Identify which cell holds the provided text, then report its (x, y) central coordinate. 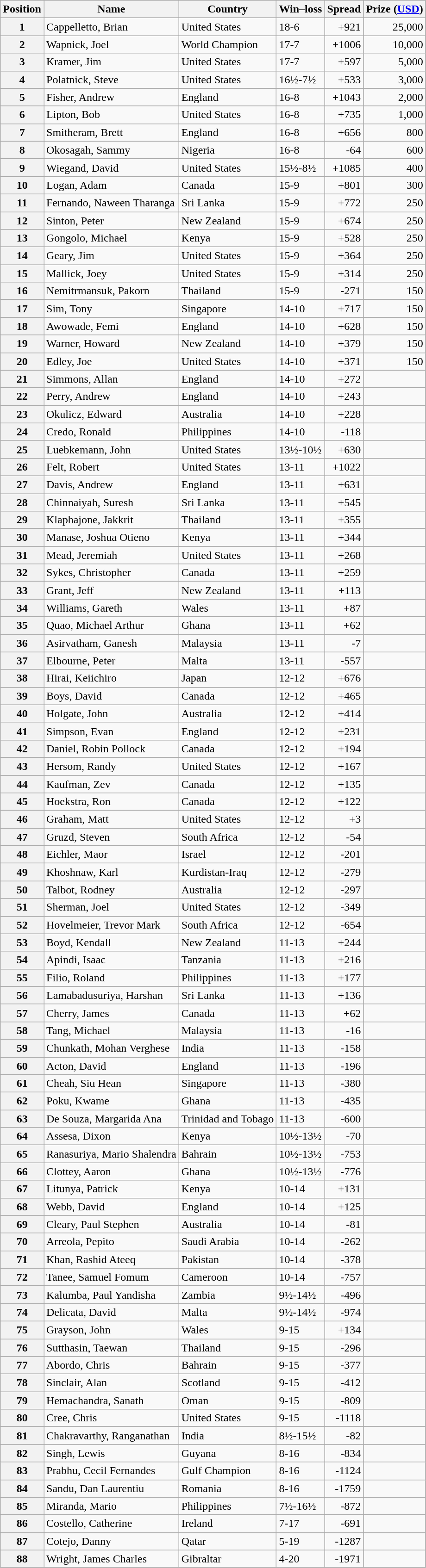
-600 (344, 1119)
+379 (344, 344)
71 (22, 1259)
Grant, Jeff (111, 590)
Manase, Joshua Otieno (111, 538)
Filio, Roland (111, 978)
+371 (344, 361)
Zambia (228, 1295)
+1043 (344, 97)
4-20 (301, 1559)
+364 (344, 256)
+656 (344, 132)
+272 (344, 379)
-16 (344, 1030)
Smitheram, Brett (111, 132)
-809 (344, 1401)
Cappelletto, Brian (111, 27)
-1118 (344, 1418)
Okosagah, Sammy (111, 150)
Gongolo, Michael (111, 238)
Simmons, Allan (111, 379)
62 (22, 1101)
+194 (344, 749)
Fisher, Andrew (111, 97)
-279 (344, 872)
Kramer, Jim (111, 62)
-1124 (344, 1471)
+314 (344, 273)
46 (22, 819)
Cameroon (228, 1277)
Fernando, Naween Tharanga (111, 203)
Chunkath, Mohan Verghese (111, 1048)
49 (22, 872)
+87 (344, 608)
50 (22, 890)
Logan, Adam (111, 185)
30 (22, 538)
Sim, Tony (111, 309)
Kalumba, Paul Yandisha (111, 1295)
-691 (344, 1524)
Boyd, Kendall (111, 942)
38 (22, 678)
-557 (344, 661)
Tanzania (228, 960)
72 (22, 1277)
Apindi, Isaac (111, 960)
-377 (344, 1365)
82 (22, 1453)
Khoshnaw, Karl (111, 872)
-378 (344, 1259)
3 (22, 62)
2,000 (395, 97)
+630 (344, 449)
-1759 (344, 1488)
5,000 (395, 62)
+268 (344, 555)
67 (22, 1189)
-412 (344, 1383)
77 (22, 1365)
Arreola, Pepito (111, 1242)
+167 (344, 766)
-201 (344, 855)
Japan (228, 678)
3,000 (395, 80)
Daniel, Robin Pollock (111, 749)
Lipton, Bob (111, 115)
Win–loss (301, 9)
47 (22, 837)
34 (22, 608)
12 (22, 221)
Oman (228, 1401)
26 (22, 467)
59 (22, 1048)
Pakistan (228, 1259)
7½-16½ (301, 1506)
Gulf Champion (228, 1471)
-54 (344, 837)
Eichler, Maor (111, 855)
Acton, David (111, 1066)
52 (22, 925)
+717 (344, 309)
32 (22, 573)
36 (22, 643)
-262 (344, 1242)
28 (22, 502)
Ireland (228, 1524)
63 (22, 1119)
Luebkemann, John (111, 449)
1,000 (395, 115)
+216 (344, 960)
Holgate, John (111, 713)
Chakravarthy, Ranganathan (111, 1436)
58 (22, 1030)
Romania (228, 1488)
84 (22, 1488)
15½-8½ (301, 167)
17 (22, 309)
+231 (344, 731)
23 (22, 414)
+676 (344, 678)
60 (22, 1066)
11 (22, 203)
-64 (344, 150)
78 (22, 1383)
+674 (344, 221)
10 (22, 185)
7 (22, 132)
+125 (344, 1207)
Wright, James Charles (111, 1559)
Asirvatham, Ganesh (111, 643)
+414 (344, 713)
Tang, Michael (111, 1030)
Sykes, Christopher (111, 573)
Felt, Robert (111, 467)
Quao, Michael Arthur (111, 626)
-974 (344, 1312)
Trinidad and Tobago (228, 1119)
18 (22, 326)
+244 (344, 942)
83 (22, 1471)
World Champion (228, 44)
800 (395, 132)
-82 (344, 1436)
Guyana (228, 1453)
56 (22, 995)
Boys, David (111, 696)
+1022 (344, 467)
25,000 (395, 27)
-297 (344, 890)
22 (22, 397)
Nemitrmansuk, Pakorn (111, 291)
+921 (344, 27)
Talbot, Rodney (111, 890)
Edley, Joe (111, 361)
+772 (344, 203)
-380 (344, 1084)
53 (22, 942)
Gibraltar (228, 1559)
-1971 (344, 1559)
Mead, Jeremiah (111, 555)
Geary, Jim (111, 256)
Sinclair, Alan (111, 1383)
Spread (344, 9)
43 (22, 766)
300 (395, 185)
+735 (344, 115)
+528 (344, 238)
+355 (344, 520)
Awowade, Femi (111, 326)
Kurdistan-Iraq (228, 872)
29 (22, 520)
Hersom, Randy (111, 766)
Clottey, Aaron (111, 1171)
-118 (344, 432)
16½-7½ (301, 80)
-496 (344, 1295)
37 (22, 661)
-753 (344, 1154)
+136 (344, 995)
-872 (344, 1506)
20 (22, 361)
Grayson, John (111, 1330)
-757 (344, 1277)
31 (22, 555)
Wapnick, Joel (111, 44)
35 (22, 626)
1 (22, 27)
+628 (344, 326)
Prize (USD) (395, 9)
Okulicz, Edward (111, 414)
+113 (344, 590)
Assesa, Dixon (111, 1136)
Abordo, Chris (111, 1365)
Scotland (228, 1383)
+344 (344, 538)
19 (22, 344)
6 (22, 115)
Sinton, Peter (111, 221)
74 (22, 1312)
Khan, Rashid Ateeq (111, 1259)
87 (22, 1541)
33 (22, 590)
39 (22, 696)
Delicata, David (111, 1312)
Tanee, Samuel Fomum (111, 1277)
-158 (344, 1048)
13½-10½ (301, 449)
13 (22, 238)
-435 (344, 1101)
-271 (344, 291)
18-6 (301, 27)
Cleary, Paul Stephen (111, 1224)
-70 (344, 1136)
Hirai, Keiichiro (111, 678)
Name (111, 9)
+3 (344, 819)
Chinnaiyah, Suresh (111, 502)
Qatar (228, 1541)
Litunya, Patrick (111, 1189)
8½-15½ (301, 1436)
Singh, Lewis (111, 1453)
10,000 (395, 44)
70 (22, 1242)
Hemachandra, Sanath (111, 1401)
8 (22, 150)
Saudi Arabia (228, 1242)
-776 (344, 1171)
Hoekstra, Ron (111, 802)
+135 (344, 784)
7-17 (301, 1524)
-834 (344, 1453)
5-19 (301, 1541)
44 (22, 784)
68 (22, 1207)
55 (22, 978)
25 (22, 449)
5 (22, 97)
+134 (344, 1330)
Prabhu, Cecil Fernandes (111, 1471)
54 (22, 960)
Klaphajone, Jakkrit (111, 520)
-349 (344, 907)
+631 (344, 484)
66 (22, 1171)
Cheah, Siu Hean (111, 1084)
600 (395, 150)
-1287 (344, 1541)
21 (22, 379)
+597 (344, 62)
Cree, Chris (111, 1418)
64 (22, 1136)
+801 (344, 185)
+243 (344, 397)
Kaufman, Zev (111, 784)
14 (22, 256)
88 (22, 1559)
Davis, Andrew (111, 484)
Israel (228, 855)
79 (22, 1401)
2 (22, 44)
+259 (344, 573)
27 (22, 484)
-81 (344, 1224)
9 (22, 167)
76 (22, 1348)
400 (395, 167)
Perry, Andrew (111, 397)
-296 (344, 1348)
Cherry, James (111, 1013)
4 (22, 80)
24 (22, 432)
69 (22, 1224)
51 (22, 907)
Williams, Gareth (111, 608)
-196 (344, 1066)
Sutthasin, Taewan (111, 1348)
Costello, Catherine (111, 1524)
Graham, Matt (111, 819)
Wiegand, David (111, 167)
42 (22, 749)
40 (22, 713)
15 (22, 273)
16 (22, 291)
+545 (344, 502)
Ranasuriya, Mario Shalendra (111, 1154)
Poku, Kwame (111, 1101)
86 (22, 1524)
+228 (344, 414)
Miranda, Mario (111, 1506)
-7 (344, 643)
45 (22, 802)
85 (22, 1506)
Webb, David (111, 1207)
+131 (344, 1189)
+177 (344, 978)
Lamabadusuriya, Harshan (111, 995)
81 (22, 1436)
Elbourne, Peter (111, 661)
Polatnick, Steve (111, 80)
57 (22, 1013)
Gruzd, Steven (111, 837)
80 (22, 1418)
61 (22, 1084)
41 (22, 731)
Hovelmeier, Trevor Mark (111, 925)
+1006 (344, 44)
48 (22, 855)
Warner, Howard (111, 344)
-654 (344, 925)
Country (228, 9)
Simpson, Evan (111, 731)
De Souza, Margarida Ana (111, 1119)
+1085 (344, 167)
Credo, Ronald (111, 432)
+122 (344, 802)
75 (22, 1330)
65 (22, 1154)
Mallick, Joey (111, 273)
Nigeria (228, 150)
Sherman, Joel (111, 907)
Cotejo, Danny (111, 1541)
+465 (344, 696)
Position (22, 9)
+533 (344, 80)
73 (22, 1295)
Sandu, Dan Laurentiu (111, 1488)
